Capture the cell that displays the provided text and extract its (X, Y) central coordinate. 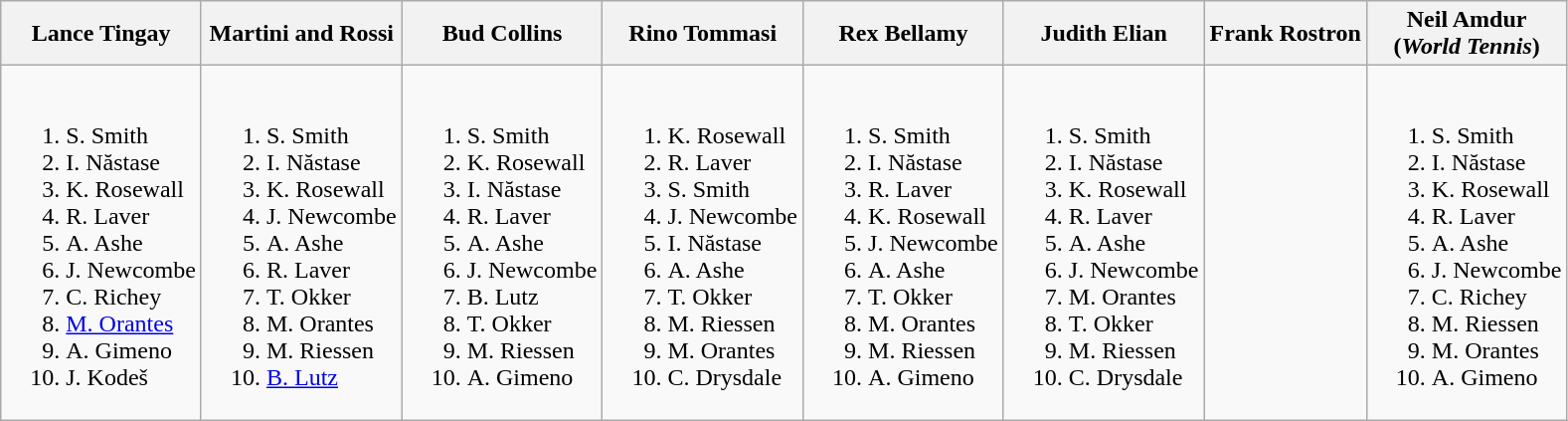
S. Smith I. Năstase K. Rosewall R. Laver A. Ashe J. Newcombe M. Orantes T. Okker M. Riessen C. Drysdale (1104, 243)
S. Smith I. Năstase K. Rosewall R. Laver A. Ashe J. Newcombe C. Richey M. Riessen M. Orantes A. Gimeno (1467, 243)
S. Smith K. Rosewall I. Năstase R. Laver A. Ashe J. Newcombe B. Lutz T. Okker M. Riessen A. Gimeno (502, 243)
Bud Collins (502, 34)
Rex Bellamy (904, 34)
Neil Amdur(World Tennis) (1467, 34)
S. Smith I. Năstase R. Laver K. Rosewall J. Newcombe A. Ashe T. Okker M. Orantes M. Riessen A. Gimeno (904, 243)
Judith Elian (1104, 34)
S. Smith I. Năstase K. Rosewall J. Newcombe A. Ashe R. Laver T. Okker M. Orantes M. Riessen B. Lutz (301, 243)
Frank Rostron (1285, 34)
Martini and Rossi (301, 34)
Rino Tommasi (703, 34)
K. Rosewall R. Laver S. Smith J. Newcombe I. Năstase A. Ashe T. Okker M. Riessen M. Orantes C. Drysdale (703, 243)
S. Smith I. Năstase K. Rosewall R. Laver A. Ashe J. Newcombe C. Richey M. Orantes A. Gimeno J. Kodeš (101, 243)
Lance Tingay (101, 34)
